Identify which cell holds the provided text, then report its [x, y] central coordinate. 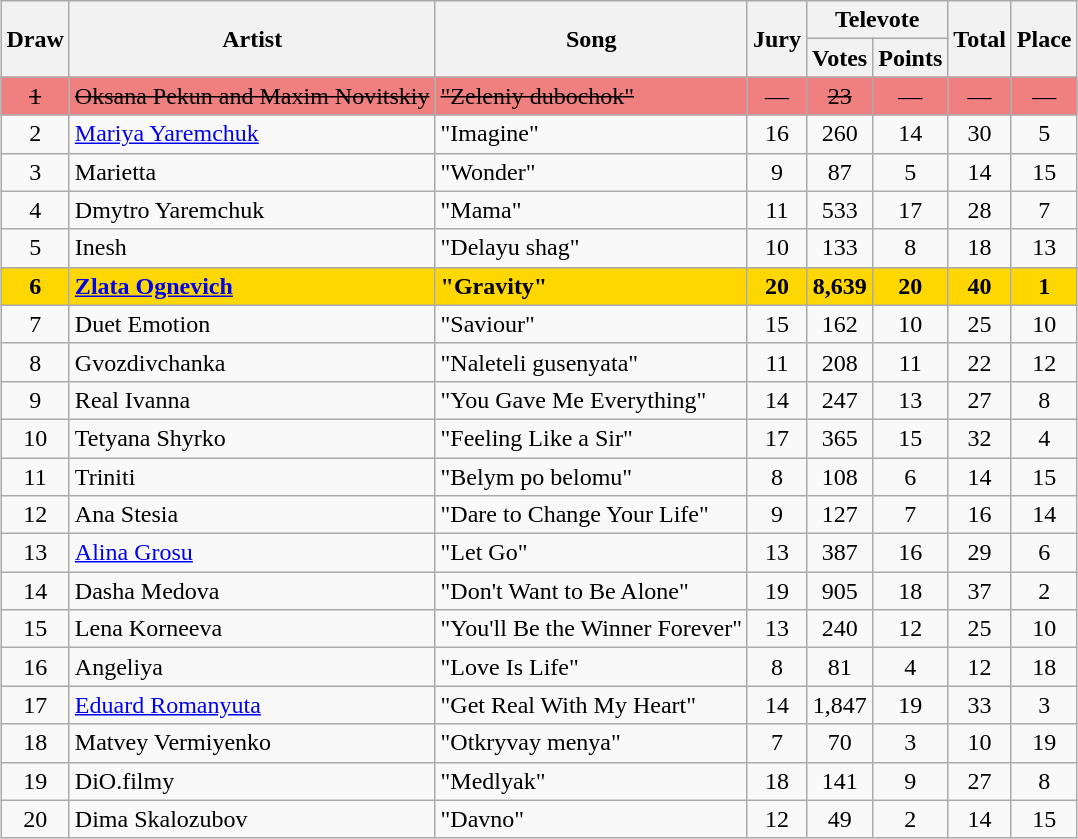
Jury [776, 39]
141 [840, 781]
"You Gave Me Everything" [591, 400]
8,639 [840, 286]
"Medlyak" [591, 781]
"Zeleniy dubochok" [591, 96]
Tetyana Shyrko [252, 438]
905 [840, 591]
533 [840, 210]
81 [840, 667]
Matvey Vermiyenko [252, 743]
Dima Skalozubov [252, 819]
"Naleteli gusenyata" [591, 362]
"Dare to Change Your Life" [591, 515]
Marietta [252, 172]
Mariya Yaremchuk [252, 134]
Inesh [252, 248]
247 [840, 400]
Alina Grosu [252, 553]
"Don't Want to Be Alone" [591, 591]
240 [840, 629]
Real Ivanna [252, 400]
33 [980, 705]
"Otkryvay menya" [591, 743]
DiO.filmy [252, 781]
Angeliya [252, 667]
"Feeling Like a Sir" [591, 438]
133 [840, 248]
Song [591, 39]
28 [980, 210]
Ana Stesia [252, 515]
Duet Emotion [252, 324]
Oksana Pekun and Maxim Novitskiy [252, 96]
Dmytro Yaremchuk [252, 210]
"You'll Be the Winner Forever" [591, 629]
"Get Real With My Heart" [591, 705]
"Imagine" [591, 134]
"Davno" [591, 819]
Zlata Ognevich [252, 286]
127 [840, 515]
29 [980, 553]
260 [840, 134]
Artist [252, 39]
"Gravity" [591, 286]
365 [840, 438]
"Delayu shag" [591, 248]
Draw [35, 39]
387 [840, 553]
Place [1044, 39]
Votes [840, 58]
87 [840, 172]
"Wonder" [591, 172]
Triniti [252, 477]
1,847 [840, 705]
Televote [878, 20]
23 [840, 96]
"Let Go" [591, 553]
22 [980, 362]
70 [840, 743]
Dasha Medova [252, 591]
40 [980, 286]
Gvozdivchanka [252, 362]
37 [980, 591]
30 [980, 134]
"Love Is Life" [591, 667]
"Saviour" [591, 324]
32 [980, 438]
108 [840, 477]
162 [840, 324]
Lena Korneeva [252, 629]
49 [840, 819]
"Mama" [591, 210]
Points [910, 58]
Eduard Romanyuta [252, 705]
208 [840, 362]
"Belym po belomu" [591, 477]
Total [980, 39]
